For the text-containing cell, return its midpoint in [X, Y] coordinate format. 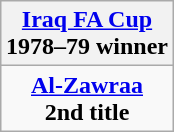
Al-Zawraa2nd title [86, 98]
Iraq FA Cup1978–79 winner [86, 34]
